Determine the [x, y] coordinate at the center of the cell enclosing the given text.  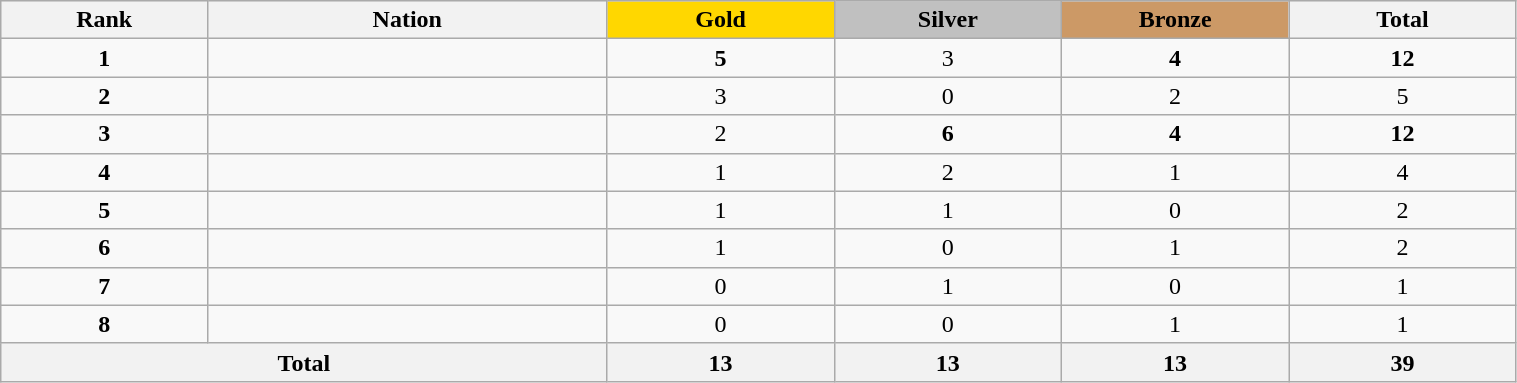
Gold [720, 20]
39 [1402, 362]
7 [104, 286]
8 [104, 324]
Bronze [1174, 20]
Silver [948, 20]
Nation [408, 20]
Rank [104, 20]
